Locate the cell with the specified text and output its [X, Y] center coordinate. 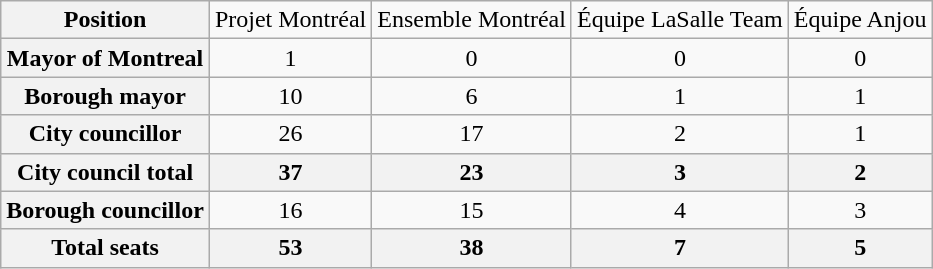
Mayor of Montreal [106, 58]
37 [290, 172]
17 [472, 134]
City councillor [106, 134]
15 [472, 210]
26 [290, 134]
Projet Montréal [290, 20]
5 [860, 248]
Équipe Anjou [860, 20]
16 [290, 210]
Borough mayor [106, 96]
Borough councillor [106, 210]
7 [680, 248]
6 [472, 96]
53 [290, 248]
23 [472, 172]
Équipe LaSalle Team [680, 20]
10 [290, 96]
Ensemble Montréal [472, 20]
4 [680, 210]
Position [106, 20]
City council total [106, 172]
38 [472, 248]
Total seats [106, 248]
